Pinpoint the cell where the given text exists, returning its (X, Y) midpoint coordinate. 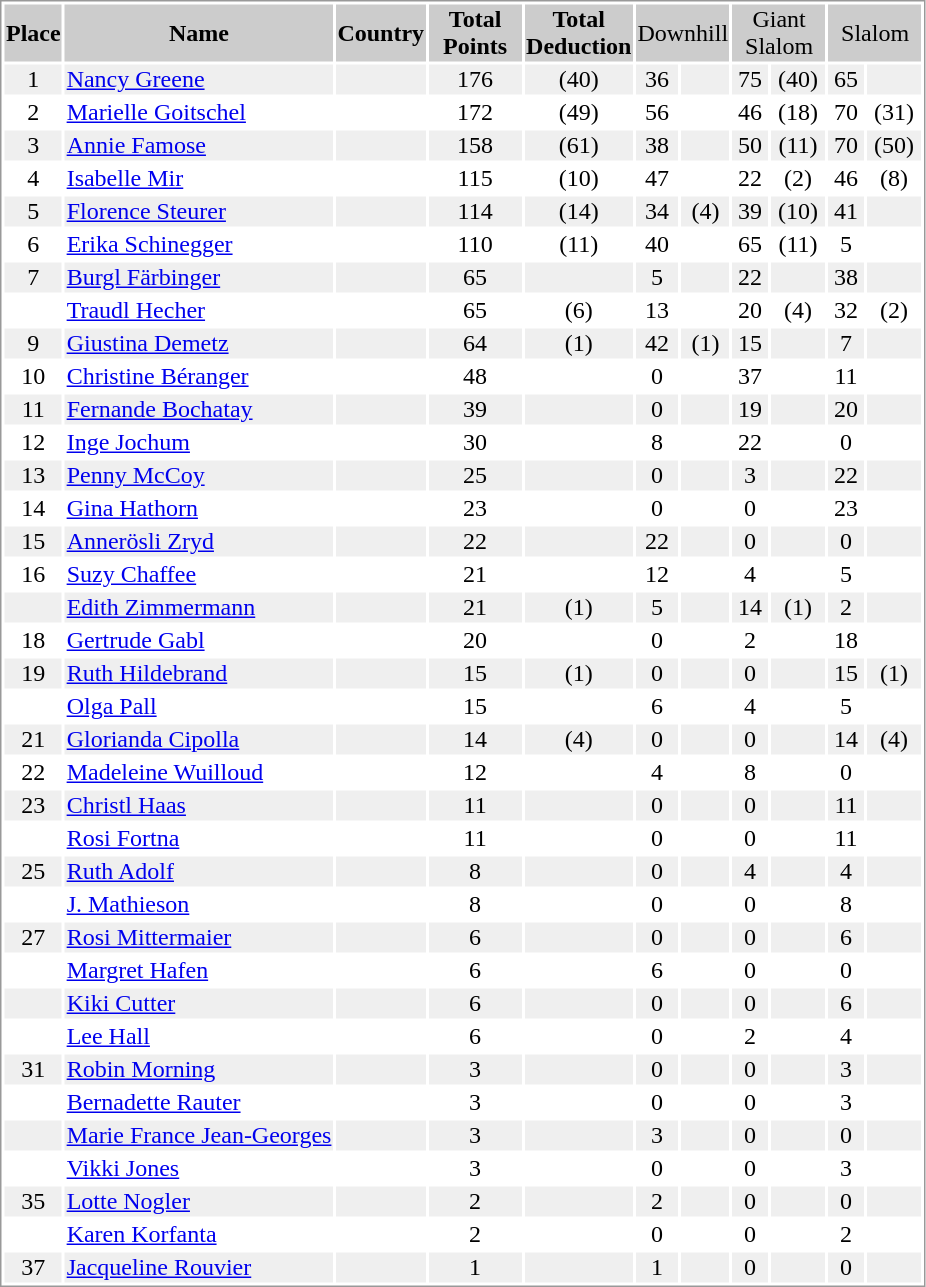
(49) (579, 113)
Isabelle Mir (199, 179)
(8) (894, 179)
9 (33, 343)
TotalDeduction (579, 32)
Christl Haas (199, 805)
Giustina Demetz (199, 343)
Country (381, 32)
10 (33, 377)
56 (657, 113)
(31) (894, 113)
(14) (579, 211)
48 (476, 377)
Jacqueline Rouvier (199, 1267)
(6) (579, 311)
Bernadette Rauter (199, 1103)
Olga Pall (199, 707)
Marie France Jean-Georges (199, 1135)
(50) (894, 145)
Erika Schinegger (199, 245)
Edith Zimmermann (199, 607)
Annie Famose (199, 145)
36 (657, 79)
50 (750, 145)
Downhill (683, 32)
47 (657, 179)
Ruth Adolf (199, 871)
41 (846, 211)
158 (476, 145)
31 (33, 1069)
Robin Morning (199, 1069)
Margret Hafen (199, 971)
172 (476, 113)
16 (33, 575)
27 (33, 937)
Christine Béranger (199, 377)
J. Mathieson (199, 905)
TotalPoints (476, 32)
114 (476, 211)
(61) (579, 145)
42 (657, 343)
Traudl Hecher (199, 311)
Suzy Chaffee (199, 575)
Marielle Goitschel (199, 113)
Florence Steurer (199, 211)
30 (476, 443)
75 (750, 79)
(18) (798, 113)
Lotte Nogler (199, 1201)
Burgl Färbinger (199, 277)
Ruth Hildebrand (199, 673)
Slalom (876, 32)
64 (476, 343)
Place (33, 32)
176 (476, 79)
Karen Korfanta (199, 1235)
GiantSlalom (780, 32)
Inge Jochum (199, 443)
Glorianda Cipolla (199, 739)
32 (846, 311)
Madeleine Wuilloud (199, 773)
115 (476, 179)
40 (657, 245)
110 (476, 245)
Rosi Fortna (199, 839)
Nancy Greene (199, 79)
Penny McCoy (199, 475)
Kiki Cutter (199, 1003)
Vikki Jones (199, 1169)
Gertrude Gabl (199, 641)
Rosi Mittermaier (199, 937)
35 (33, 1201)
Annerösli Zryd (199, 541)
Name (199, 32)
34 (657, 211)
Fernande Bochatay (199, 409)
Lee Hall (199, 1037)
Gina Hathorn (199, 509)
